Locate the cell with the specified text and output its [X, Y] center coordinate. 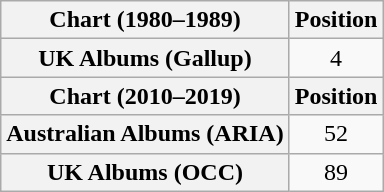
Chart (2010–2019) [145, 96]
UK Albums (OCC) [145, 172]
4 [336, 58]
Australian Albums (ARIA) [145, 134]
52 [336, 134]
Chart (1980–1989) [145, 20]
UK Albums (Gallup) [145, 58]
89 [336, 172]
